Provide the [X, Y] coordinate of the cell's center where the given text is located.  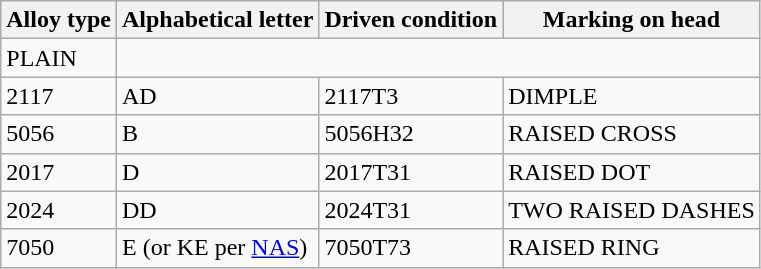
DD [217, 210]
B [217, 134]
RAISED RING [632, 248]
D [217, 172]
5056 [59, 134]
E (or KE per NAS) [217, 248]
RAISED DOT [632, 172]
PLAIN [59, 58]
Marking on head [632, 20]
7050T73 [411, 248]
TWO RAISED DASHES [632, 210]
Alloy type [59, 20]
Alphabetical letter [217, 20]
2024T31 [411, 210]
2024 [59, 210]
2117T3 [411, 96]
2017 [59, 172]
Driven condition [411, 20]
DIMPLE [632, 96]
5056H32 [411, 134]
2117 [59, 96]
AD [217, 96]
RAISED CROSS [632, 134]
2017T31 [411, 172]
7050 [59, 248]
